From the cell containing the given text, extract its center point as [X, Y] coordinate. 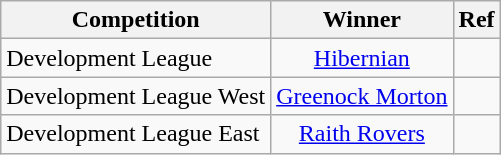
Competition [136, 20]
Development League West [136, 96]
Raith Rovers [362, 134]
Greenock Morton [362, 96]
Development League [136, 58]
Ref [476, 20]
Development League East [136, 134]
Winner [362, 20]
Hibernian [362, 58]
